Output the [x, y] coordinate of the center of the cell containing the given text.  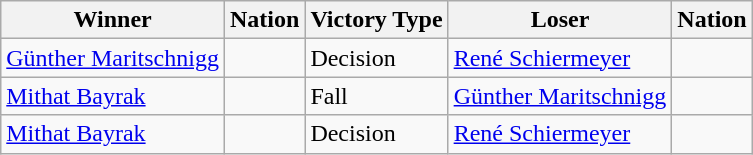
Winner [113, 20]
Fall [376, 96]
Victory Type [376, 20]
Loser [560, 20]
